Pinpoint the cell where the given text exists, returning its (X, Y) midpoint coordinate. 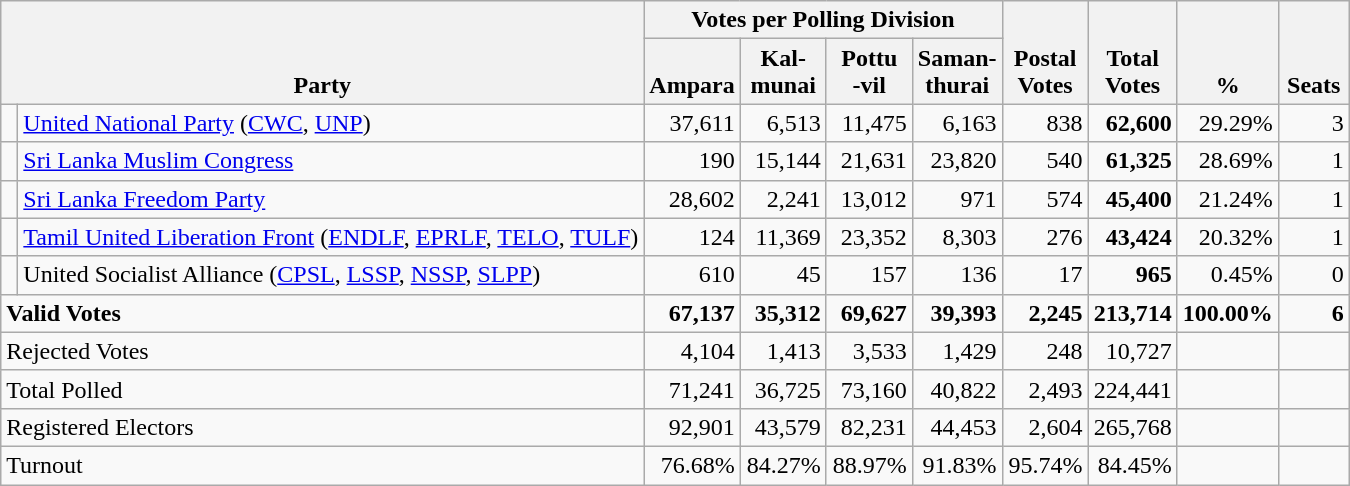
92,901 (692, 427)
965 (1132, 275)
2,604 (1045, 427)
% (1228, 52)
Sri Lanka Muslim Congress (331, 161)
248 (1045, 351)
Total Votes (1132, 52)
276 (1045, 237)
71,241 (692, 389)
62,600 (1132, 123)
United Socialist Alliance (CPSL, LSSP, NSSP, SLPP) (331, 275)
Tamil United Liberation Front (ENDLF, EPRLF, TELO, TULF) (331, 237)
1,413 (783, 351)
Registered Electors (322, 427)
95.74% (1045, 465)
84.45% (1132, 465)
Seats (1314, 52)
124 (692, 237)
6,513 (783, 123)
574 (1045, 199)
69,627 (869, 313)
Turnout (322, 465)
43,424 (1132, 237)
43,579 (783, 427)
45,400 (1132, 199)
39,393 (957, 313)
23,820 (957, 161)
100.00% (1228, 313)
76.68% (692, 465)
20.32% (1228, 237)
Party (322, 52)
11,475 (869, 123)
36,725 (783, 389)
Pottu-vil (869, 72)
10,727 (1132, 351)
4,104 (692, 351)
265,768 (1132, 427)
2,241 (783, 199)
73,160 (869, 389)
2,245 (1045, 313)
6,163 (957, 123)
29.29% (1228, 123)
21,631 (869, 161)
Rejected Votes (322, 351)
United National Party (CWC, UNP) (331, 123)
3 (1314, 123)
Votes per Polling Division (823, 20)
3,533 (869, 351)
213,714 (1132, 313)
0 (1314, 275)
8,303 (957, 237)
28,602 (692, 199)
44,453 (957, 427)
91.83% (957, 465)
15,144 (783, 161)
PostalVotes (1045, 52)
838 (1045, 123)
136 (957, 275)
67,137 (692, 313)
Valid Votes (322, 313)
971 (957, 199)
Ampara (692, 72)
1,429 (957, 351)
40,822 (957, 389)
Kal-munai (783, 72)
610 (692, 275)
Saman-thurai (957, 72)
Total Polled (322, 389)
6 (1314, 313)
Sri Lanka Freedom Party (331, 199)
45 (783, 275)
61,325 (1132, 161)
28.69% (1228, 161)
2,493 (1045, 389)
23,352 (869, 237)
84.27% (783, 465)
540 (1045, 161)
0.45% (1228, 275)
224,441 (1132, 389)
157 (869, 275)
17 (1045, 275)
13,012 (869, 199)
21.24% (1228, 199)
88.97% (869, 465)
190 (692, 161)
35,312 (783, 313)
37,611 (692, 123)
11,369 (783, 237)
82,231 (869, 427)
